Identify which cell holds the provided text, then report its [X, Y] central coordinate. 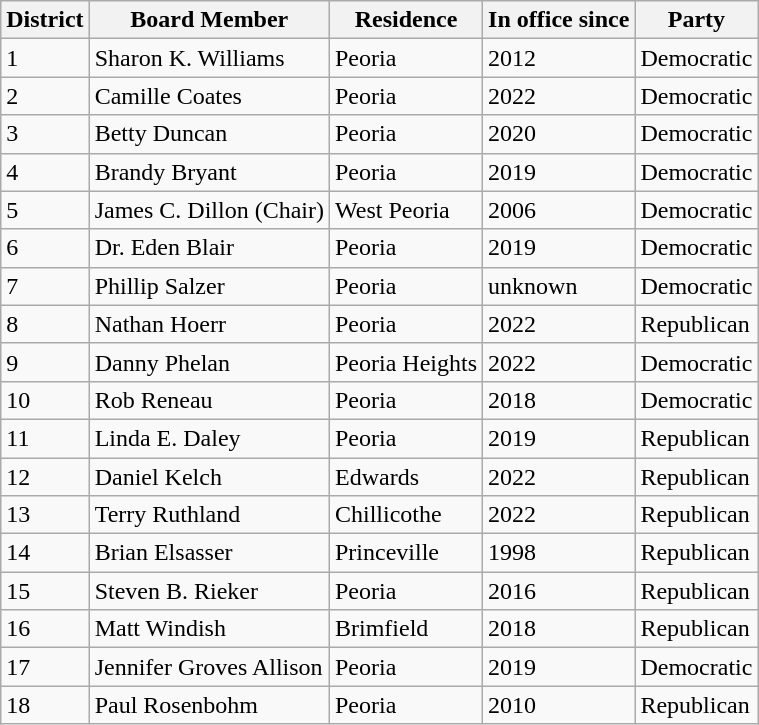
Brian Elsasser [209, 553]
West Peoria [406, 210]
10 [45, 400]
Brimfield [406, 629]
17 [45, 667]
Danny Phelan [209, 362]
Sharon K. Williams [209, 58]
Peoria Heights [406, 362]
Betty Duncan [209, 134]
Camille Coates [209, 96]
1998 [559, 553]
4 [45, 172]
Chillicothe [406, 515]
2020 [559, 134]
Paul Rosenbohm [209, 705]
Party [696, 20]
18 [45, 705]
unknown [559, 286]
Rob Reneau [209, 400]
Terry Ruthland [209, 515]
9 [45, 362]
Linda E. Daley [209, 438]
Matt Windish [209, 629]
14 [45, 553]
Brandy Bryant [209, 172]
Board Member [209, 20]
1 [45, 58]
16 [45, 629]
Princeville [406, 553]
6 [45, 248]
15 [45, 591]
District [45, 20]
In office since [559, 20]
Residence [406, 20]
12 [45, 477]
3 [45, 134]
Steven B. Rieker [209, 591]
Dr. Eden Blair [209, 248]
Jennifer Groves Allison [209, 667]
2006 [559, 210]
Edwards [406, 477]
7 [45, 286]
2010 [559, 705]
8 [45, 324]
Phillip Salzer [209, 286]
5 [45, 210]
11 [45, 438]
Daniel Kelch [209, 477]
13 [45, 515]
2016 [559, 591]
2012 [559, 58]
Nathan Hoerr [209, 324]
James C. Dillon (Chair) [209, 210]
2 [45, 96]
